Scan for the cell matching the given text and deliver its (x, y) coordinate at center. 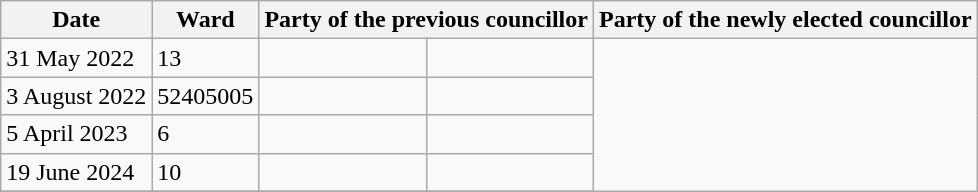
Party of the previous councillor (426, 20)
Party of the newly elected councillor (785, 20)
52405005 (206, 96)
10 (206, 172)
31 May 2022 (76, 58)
13 (206, 58)
6 (206, 134)
Ward (206, 20)
3 August 2022 (76, 96)
19 June 2024 (76, 172)
Date (76, 20)
5 April 2023 (76, 134)
